Output the (x, y) coordinate of the center of the cell containing the given text.  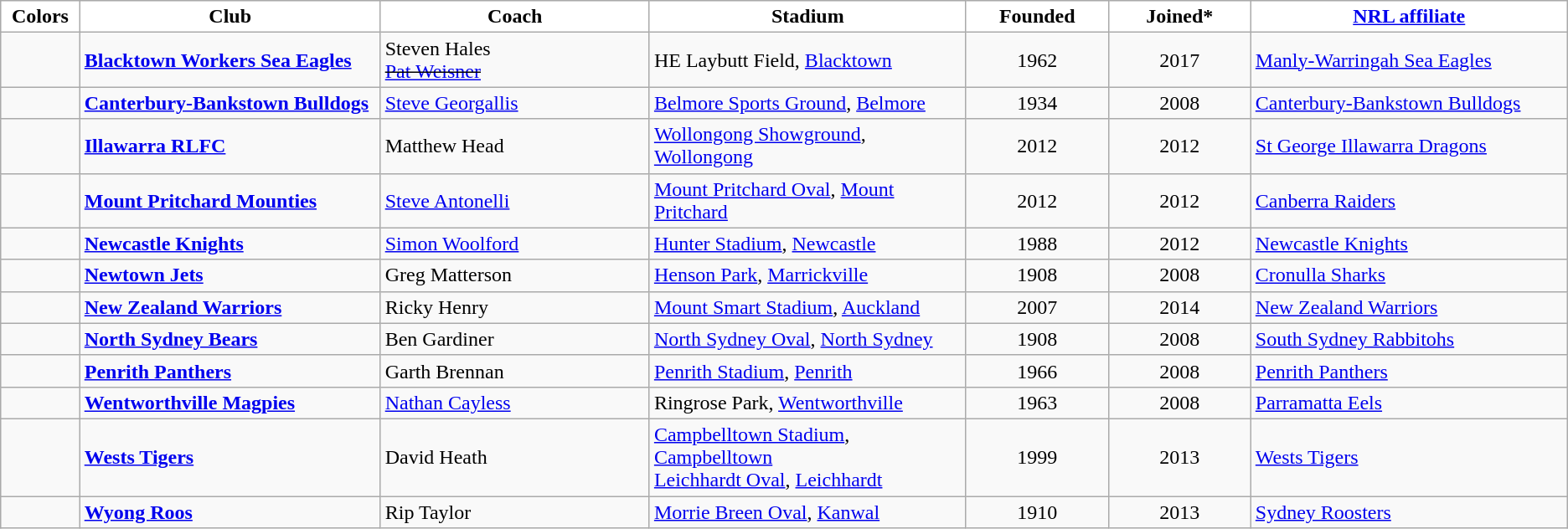
Henson Park, Marrickville (807, 275)
Campbelltown Stadium, CampbelltownLeichhardt Oval, Leichhardt (807, 457)
David Heath (514, 457)
Colors (40, 17)
2007 (1037, 307)
Ben Gardiner (514, 339)
1999 (1037, 457)
Steve Antonelli (514, 201)
1910 (1037, 511)
Steven HalesPat Weisner (514, 60)
Mount Pritchard Oval, Mount Pritchard (807, 201)
Wyong Roos (230, 511)
Belmore Sports Ground, Belmore (807, 103)
2014 (1179, 307)
Steve Georgallis (514, 103)
South Sydney Rabbitohs (1409, 339)
Canberra Raiders (1409, 201)
Sydney Roosters (1409, 511)
2017 (1179, 60)
Matthew Head (514, 146)
1962 (1037, 60)
NRL affiliate (1409, 17)
Stadium (807, 17)
1966 (1037, 371)
Garth Brennan (514, 371)
Manly-Warringah Sea Eagles (1409, 60)
Coach (514, 17)
North Sydney Bears (230, 339)
Blacktown Workers Sea Eagles (230, 60)
Newtown Jets (230, 275)
1988 (1037, 244)
Founded (1037, 17)
Illawarra RLFC (230, 146)
Mount Smart Stadium, Auckland (807, 307)
Rip Taylor (514, 511)
Nathan Cayless (514, 403)
St George Illawarra Dragons (1409, 146)
Club (230, 17)
1934 (1037, 103)
HE Laybutt Field, Blacktown (807, 60)
Greg Matterson (514, 275)
North Sydney Oval, North Sydney (807, 339)
Simon Woolford (514, 244)
1963 (1037, 403)
Joined* (1179, 17)
Hunter Stadium, Newcastle (807, 244)
Mount Pritchard Mounties (230, 201)
Penrith Stadium, Penrith (807, 371)
Cronulla Sharks (1409, 275)
Ringrose Park, Wentworthville (807, 403)
Parramatta Eels (1409, 403)
Morrie Breen Oval, Kanwal (807, 511)
Wollongong Showground, Wollongong (807, 146)
Wentworthville Magpies (230, 403)
Ricky Henry (514, 307)
